Identify which cell holds the provided text, then report its [X, Y] central coordinate. 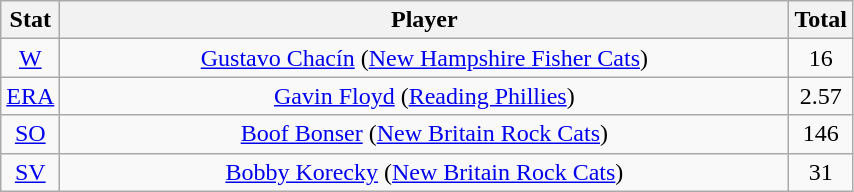
Gustavo Chacín (New Hampshire Fisher Cats) [424, 58]
31 [821, 172]
146 [821, 134]
Player [424, 20]
Stat [30, 20]
Gavin Floyd (Reading Phillies) [424, 96]
Boof Bonser (New Britain Rock Cats) [424, 134]
2.57 [821, 96]
ERA [30, 96]
Bobby Korecky (New Britain Rock Cats) [424, 172]
Total [821, 20]
16 [821, 58]
W [30, 58]
SV [30, 172]
SO [30, 134]
